Capture the cell that displays the provided text and extract its [X, Y] central coordinate. 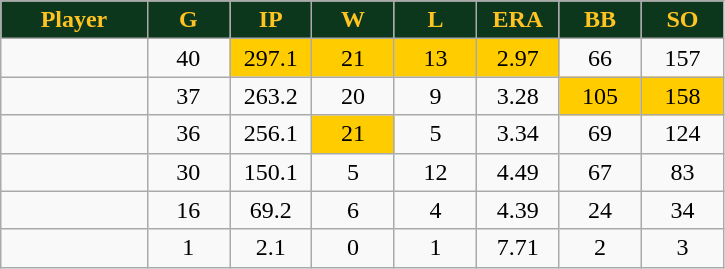
2.97 [518, 58]
Player [74, 20]
24 [600, 210]
IP [271, 20]
BB [600, 20]
67 [600, 172]
0 [353, 248]
7.71 [518, 248]
66 [600, 58]
30 [188, 172]
SO [682, 20]
83 [682, 172]
4.39 [518, 210]
3.34 [518, 134]
9 [435, 96]
150.1 [271, 172]
4.49 [518, 172]
158 [682, 96]
34 [682, 210]
36 [188, 134]
12 [435, 172]
105 [600, 96]
3 [682, 248]
2 [600, 248]
13 [435, 58]
6 [353, 210]
256.1 [271, 134]
4 [435, 210]
L [435, 20]
20 [353, 96]
124 [682, 134]
69.2 [271, 210]
2.1 [271, 248]
297.1 [271, 58]
ERA [518, 20]
16 [188, 210]
69 [600, 134]
157 [682, 58]
37 [188, 96]
3.28 [518, 96]
G [188, 20]
W [353, 20]
263.2 [271, 96]
40 [188, 58]
